Provide the [X, Y] coordinate of the cell's center where the given text is located.  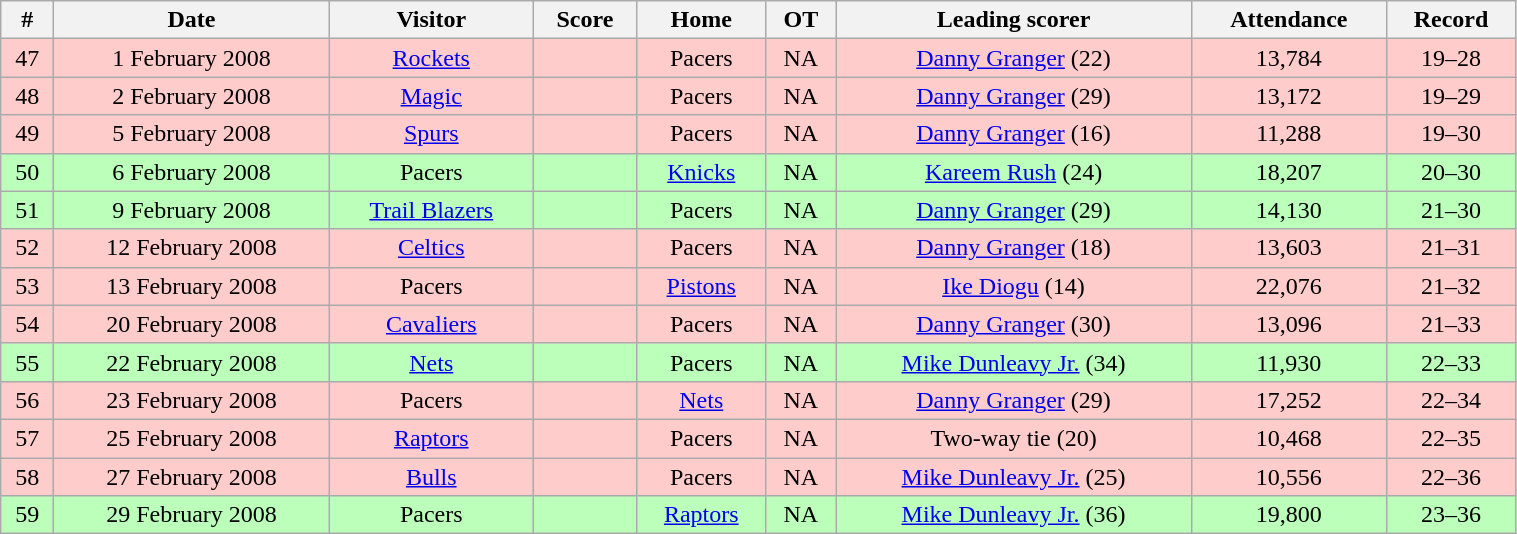
Ike Diogu (14) [1014, 286]
29 February 2008 [192, 515]
23 February 2008 [192, 400]
Home [701, 20]
48 [28, 96]
20–30 [1451, 172]
6 February 2008 [192, 172]
59 [28, 515]
19–30 [1451, 134]
13,603 [1290, 248]
19–28 [1451, 58]
Kareem Rush (24) [1014, 172]
22–36 [1451, 477]
Spurs [431, 134]
19–29 [1451, 96]
17,252 [1290, 400]
11,288 [1290, 134]
Pistons [701, 286]
21–30 [1451, 210]
12 February 2008 [192, 248]
Leading scorer [1014, 20]
13 February 2008 [192, 286]
52 [28, 248]
11,930 [1290, 362]
Record [1451, 20]
25 February 2008 [192, 438]
Bulls [431, 477]
Danny Granger (16) [1014, 134]
10,556 [1290, 477]
47 [28, 58]
2 February 2008 [192, 96]
55 [28, 362]
51 [28, 210]
Mike Dunleavy Jr. (36) [1014, 515]
Mike Dunleavy Jr. (25) [1014, 477]
Celtics [431, 248]
21–33 [1451, 324]
Magic [431, 96]
Attendance [1290, 20]
Danny Granger (30) [1014, 324]
21–32 [1451, 286]
53 [28, 286]
27 February 2008 [192, 477]
18,207 [1290, 172]
22–35 [1451, 438]
22–34 [1451, 400]
Knicks [701, 172]
22–33 [1451, 362]
22,076 [1290, 286]
OT [800, 20]
1 February 2008 [192, 58]
21–31 [1451, 248]
23–36 [1451, 515]
50 [28, 172]
22 February 2008 [192, 362]
# [28, 20]
10,468 [1290, 438]
49 [28, 134]
13,784 [1290, 58]
13,172 [1290, 96]
Two-way tie (20) [1014, 438]
Mike Dunleavy Jr. (34) [1014, 362]
5 February 2008 [192, 134]
Cavaliers [431, 324]
Danny Granger (22) [1014, 58]
Visitor [431, 20]
13,096 [1290, 324]
Date [192, 20]
19,800 [1290, 515]
54 [28, 324]
20 February 2008 [192, 324]
14,130 [1290, 210]
Danny Granger (18) [1014, 248]
9 February 2008 [192, 210]
Trail Blazers [431, 210]
57 [28, 438]
58 [28, 477]
Rockets [431, 58]
Score [584, 20]
56 [28, 400]
